Determine the (x, y) coordinate at the center of the cell enclosing the given text.  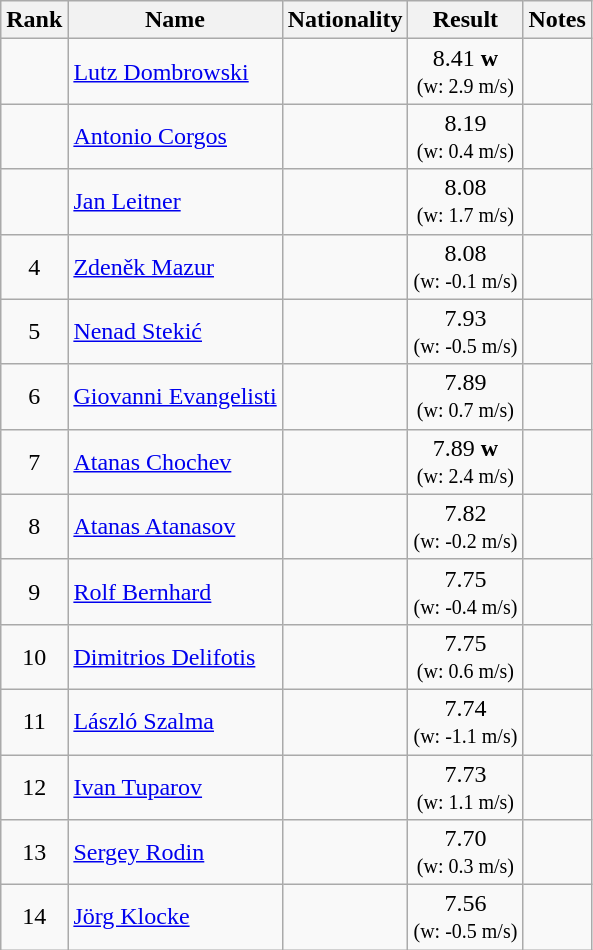
7.93(w: -0.5 m/s) (466, 332)
13 (34, 852)
7 (34, 462)
Rolf Bernhard (175, 592)
7.82(w: -0.2 m/s) (466, 526)
Notes (557, 20)
7.74(w: -1.1 m/s) (466, 722)
Nationality (345, 20)
László Szalma (175, 722)
8.19(w: 0.4 m/s) (466, 136)
8.41 w(w: 2.9 m/s) (466, 72)
7.75(w: 0.6 m/s) (466, 656)
Giovanni Evangelisti (175, 396)
7.56(w: -0.5 m/s) (466, 918)
4 (34, 266)
Lutz Dombrowski (175, 72)
Atanas Atanasov (175, 526)
6 (34, 396)
Zdeněk Mazur (175, 266)
14 (34, 918)
Nenad Stekić (175, 332)
Rank (34, 20)
Dimitrios Delifotis (175, 656)
Jörg Klocke (175, 918)
Sergey Rodin (175, 852)
10 (34, 656)
Jan Leitner (175, 202)
Name (175, 20)
8 (34, 526)
7.75(w: -0.4 m/s) (466, 592)
9 (34, 592)
12 (34, 786)
7.89 w(w: 2.4 m/s) (466, 462)
8.08(w: -0.1 m/s) (466, 266)
7.73(w: 1.1 m/s) (466, 786)
Ivan Tuparov (175, 786)
7.70(w: 0.3 m/s) (466, 852)
11 (34, 722)
Antonio Corgos (175, 136)
Result (466, 20)
5 (34, 332)
Atanas Chochev (175, 462)
7.89(w: 0.7 m/s) (466, 396)
8.08(w: 1.7 m/s) (466, 202)
